For the text-containing cell, return its midpoint in (X, Y) coordinate format. 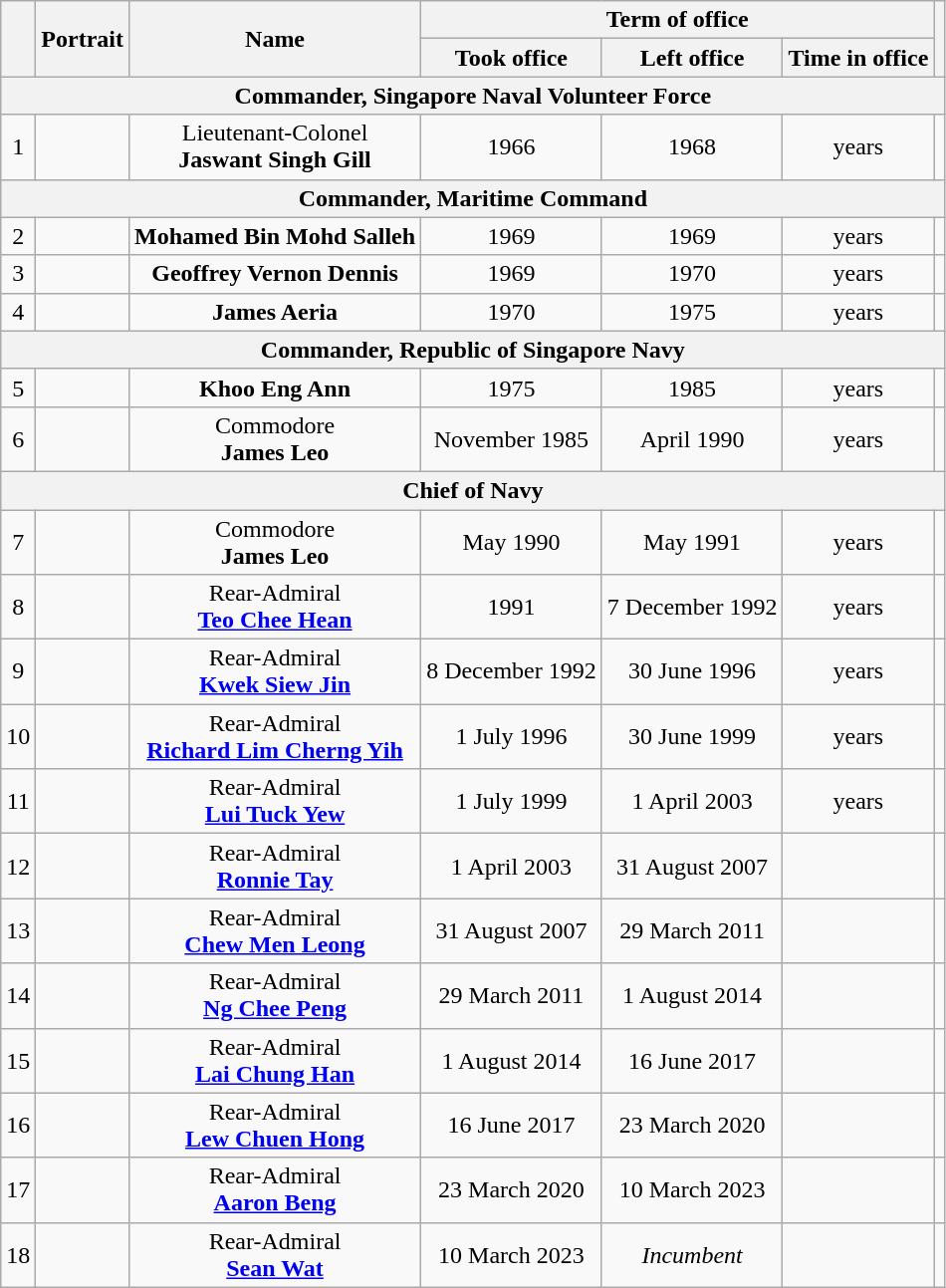
1 July 1996 (512, 737)
8 December 1992 (512, 671)
Rear-AdmiralLai Chung Han (275, 1060)
James Aeria (275, 312)
8 (18, 608)
12 (18, 867)
May 1990 (512, 542)
10 (18, 737)
1 (18, 147)
Commander, Republic of Singapore Navy (473, 350)
Term of office (677, 20)
Rear-AdmiralRonnie Tay (275, 867)
15 (18, 1060)
Rear-AdmiralAaron Beng (275, 1189)
1968 (692, 147)
Rear-AdmiralNg Chee Peng (275, 996)
Geoffrey Vernon Dennis (275, 274)
18 (18, 1255)
14 (18, 996)
2 (18, 236)
7 (18, 542)
5 (18, 387)
Mohamed Bin Mohd Salleh (275, 236)
Chief of Navy (473, 490)
Rear-AdmiralLew Chuen Hong (275, 1126)
Time in office (858, 58)
Took office (512, 58)
1985 (692, 387)
Lieutenant-ColonelJaswant Singh Gill (275, 147)
30 June 1999 (692, 737)
Rear-AdmiralChew Men Leong (275, 930)
16 (18, 1126)
4 (18, 312)
Commander, Maritime Command (473, 198)
November 1985 (512, 438)
Khoo Eng Ann (275, 387)
May 1991 (692, 542)
Portrait (83, 39)
Rear-AdmiralLui Tuck Yew (275, 801)
April 1990 (692, 438)
17 (18, 1189)
30 June 1996 (692, 671)
9 (18, 671)
3 (18, 274)
Rear-AdmiralSean Wat (275, 1255)
Name (275, 39)
1991 (512, 608)
Rear-AdmiralKwek Siew Jin (275, 671)
1 July 1999 (512, 801)
Rear-AdmiralTeo Chee Hean (275, 608)
1966 (512, 147)
7 December 1992 (692, 608)
11 (18, 801)
Commander, Singapore Naval Volunteer Force (473, 96)
6 (18, 438)
Rear-AdmiralRichard Lim Cherng Yih (275, 737)
Left office (692, 58)
Incumbent (692, 1255)
13 (18, 930)
